Identify which cell holds the provided text, then report its [x, y] central coordinate. 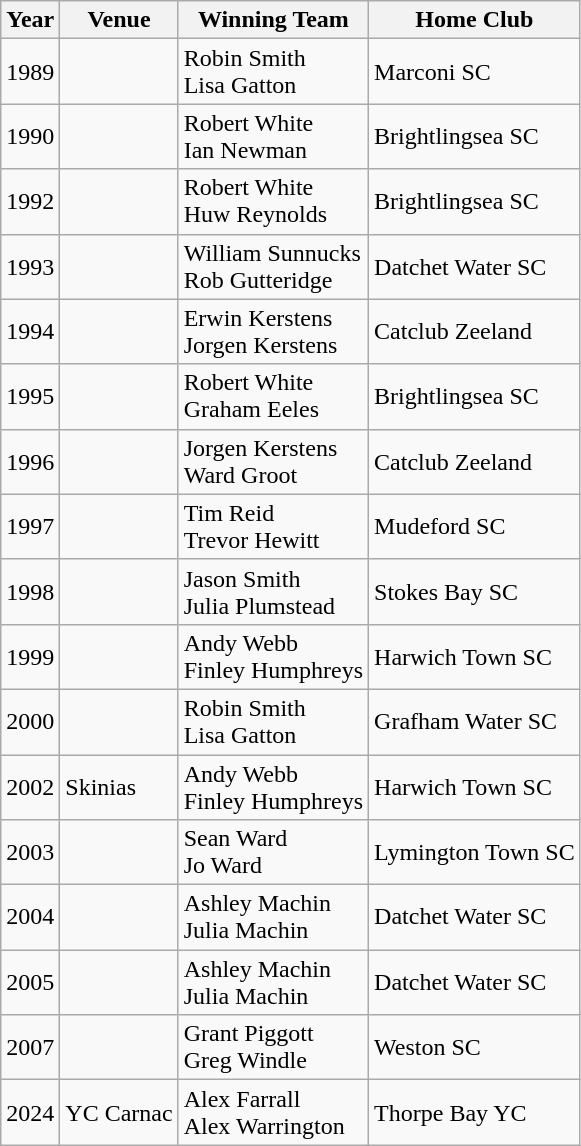
1999 [30, 656]
1996 [30, 462]
Robert White Ian Newman [273, 136]
YC Carnac [119, 1112]
Thorpe Bay YC [475, 1112]
2003 [30, 852]
2004 [30, 918]
1997 [30, 526]
Robert White Graham Eeles [273, 396]
Marconi SC [475, 72]
2024 [30, 1112]
Year [30, 20]
Jason Smith Julia Plumstead [273, 592]
1993 [30, 266]
1989 [30, 72]
1992 [30, 202]
Winning Team [273, 20]
Home Club [475, 20]
Weston SC [475, 1048]
Sean Ward Jo Ward [273, 852]
2007 [30, 1048]
William Sunnucks Rob Gutteridge [273, 266]
Venue [119, 20]
Skinias [119, 786]
Grafham Water SC [475, 722]
Grant Piggott Greg Windle [273, 1048]
Robert White Huw Reynolds [273, 202]
Tim Reid Trevor Hewitt [273, 526]
2002 [30, 786]
1998 [30, 592]
Stokes Bay SC [475, 592]
2005 [30, 982]
1995 [30, 396]
2000 [30, 722]
Erwin Kerstens Jorgen Kerstens [273, 332]
1990 [30, 136]
Jorgen Kerstens Ward Groot [273, 462]
Mudeford SC [475, 526]
Lymington Town SC [475, 852]
1994 [30, 332]
Alex Farrall Alex Warrington [273, 1112]
